Locate the cell with the specified text and output its (X, Y) center coordinate. 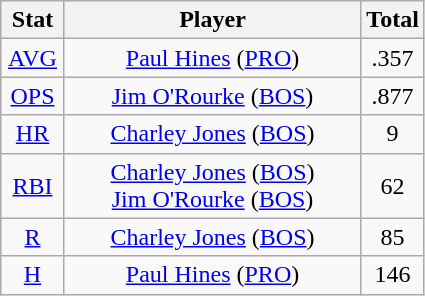
9 (393, 134)
85 (393, 237)
Total (393, 20)
.877 (393, 96)
HR (33, 134)
Stat (33, 20)
Jim O'Rourke (BOS) (212, 96)
62 (393, 186)
Charley Jones (BOS)Jim O'Rourke (BOS) (212, 186)
.357 (393, 58)
146 (393, 275)
OPS (33, 96)
AVG (33, 58)
R (33, 237)
H (33, 275)
RBI (33, 186)
Player (212, 20)
